Find where the given text appears and provide that cell's center as (x, y) coordinate. 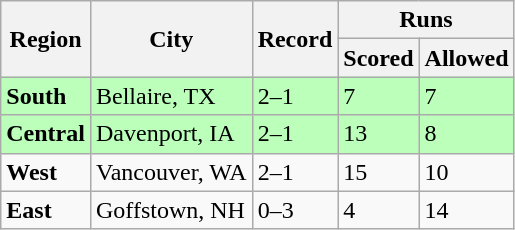
Goffstown, NH (171, 210)
0–3 (295, 210)
10 (466, 172)
Bellaire, TX (171, 96)
Central (46, 134)
East (46, 210)
Record (295, 39)
15 (378, 172)
Region (46, 39)
Vancouver, WA (171, 172)
Runs (426, 20)
8 (466, 134)
City (171, 39)
Scored (378, 58)
South (46, 96)
14 (466, 210)
13 (378, 134)
Davenport, IA (171, 134)
4 (378, 210)
Allowed (466, 58)
West (46, 172)
